Capture the cell that displays the provided text and extract its (X, Y) central coordinate. 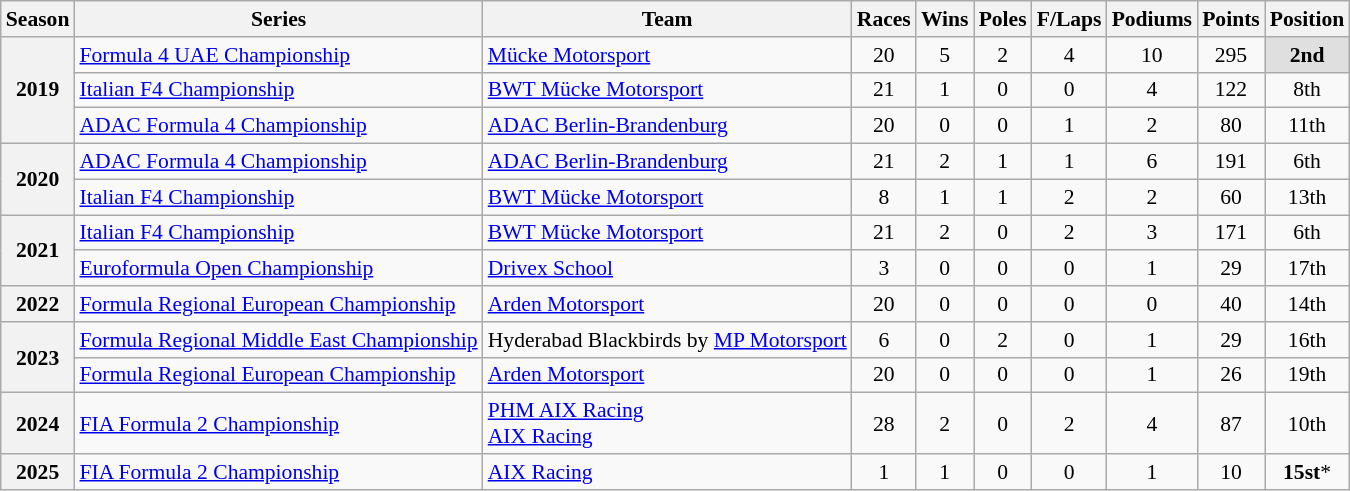
Hyderabad Blackbirds by MP Motorsport (668, 340)
2024 (38, 424)
13th (1307, 197)
14th (1307, 304)
5 (945, 55)
2nd (1307, 55)
Formula Regional Middle East Championship (278, 340)
Series (278, 19)
191 (1231, 162)
AIX Racing (668, 472)
15st* (1307, 472)
122 (1231, 90)
19th (1307, 375)
2020 (38, 180)
F/Laps (1070, 19)
Points (1231, 19)
Podiums (1152, 19)
26 (1231, 375)
Formula 4 UAE Championship (278, 55)
10th (1307, 424)
16th (1307, 340)
87 (1231, 424)
17th (1307, 269)
Races (884, 19)
8th (1307, 90)
40 (1231, 304)
Wins (945, 19)
171 (1231, 233)
PHM AIX RacingAIX Racing (668, 424)
60 (1231, 197)
Season (38, 19)
2021 (38, 250)
8 (884, 197)
Team (668, 19)
Mücke Motorsport (668, 55)
2025 (38, 472)
Euroformula Open Championship (278, 269)
80 (1231, 126)
28 (884, 424)
2023 (38, 358)
11th (1307, 126)
Position (1307, 19)
Drivex School (668, 269)
Poles (1003, 19)
2022 (38, 304)
2019 (38, 90)
295 (1231, 55)
